Return (X, Y) of the center of cell containing provided text 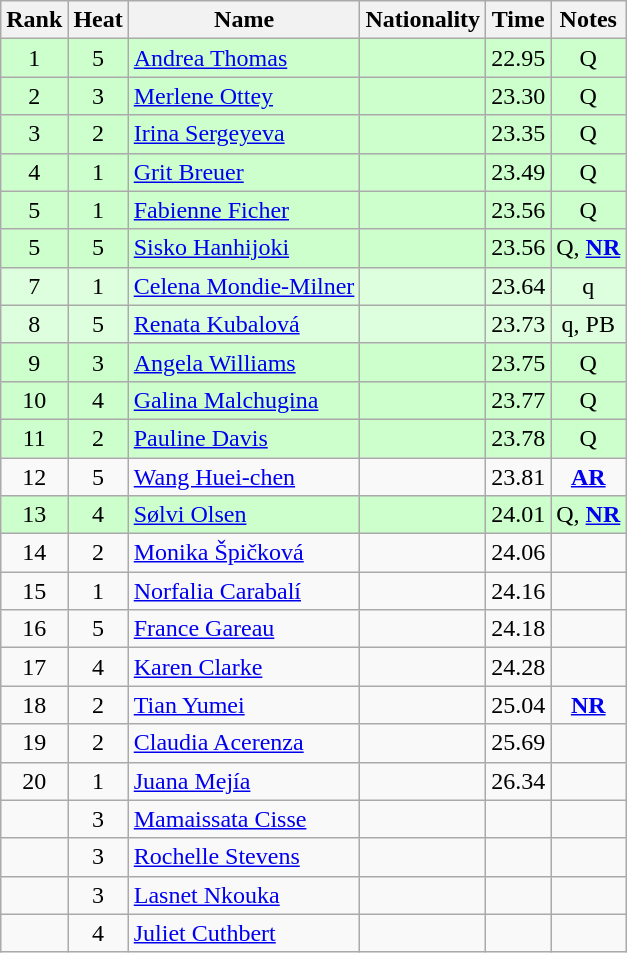
Sølvi Olsen (244, 515)
Nationality (423, 20)
10 (34, 400)
Andrea Thomas (244, 58)
Rochelle Stevens (244, 857)
Angela Williams (244, 362)
Renata Kubalová (244, 324)
Lasnet Nkouka (244, 895)
Karen Clarke (244, 667)
8 (34, 324)
23.35 (518, 134)
24.01 (518, 515)
20 (34, 781)
Claudia Acerenza (244, 743)
16 (34, 629)
23.77 (518, 400)
9 (34, 362)
Irina Sergeyeva (244, 134)
Rank (34, 20)
25.04 (518, 705)
12 (34, 477)
14 (34, 553)
23.73 (518, 324)
7 (34, 286)
24.06 (518, 553)
Pauline Davis (244, 438)
24.28 (518, 667)
Grit Breuer (244, 172)
q (588, 286)
Mamaissata Cisse (244, 819)
Juana Mejía (244, 781)
23.64 (518, 286)
24.16 (518, 591)
NR (588, 705)
Name (244, 20)
Monika Špičková (244, 553)
Heat (98, 20)
19 (34, 743)
Sisko Hanhijoki (244, 248)
Time (518, 20)
15 (34, 591)
23.49 (518, 172)
France Gareau (244, 629)
Celena Mondie-Milner (244, 286)
Tian Yumei (244, 705)
Galina Malchugina (244, 400)
23.78 (518, 438)
18 (34, 705)
17 (34, 667)
23.75 (518, 362)
Juliet Cuthbert (244, 933)
Norfalia Carabalí (244, 591)
Notes (588, 20)
26.34 (518, 781)
Fabienne Ficher (244, 210)
Merlene Ottey (244, 96)
13 (34, 515)
q, PB (588, 324)
23.81 (518, 477)
22.95 (518, 58)
11 (34, 438)
Wang Huei-chen (244, 477)
AR (588, 477)
25.69 (518, 743)
23.30 (518, 96)
24.18 (518, 629)
